Identify which cell holds the provided text, then report its [X, Y] central coordinate. 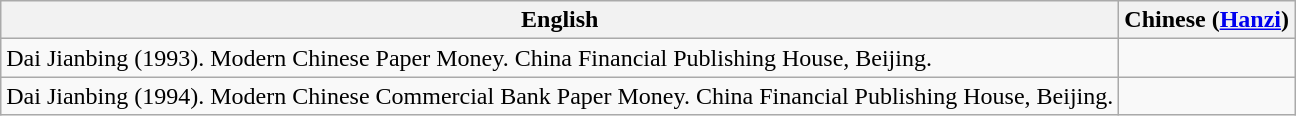
Dai Jianbing (1994). Modern Chinese Commercial Bank Paper Money. China Financial Publishing House, Beijing. [560, 96]
English [560, 20]
Chinese (Hanzi) [1207, 20]
Dai Jianbing (1993). Modern Chinese Paper Money. China Financial Publishing House, Beijing. [560, 58]
